Output the (x, y) coordinate of the center of the cell containing the given text.  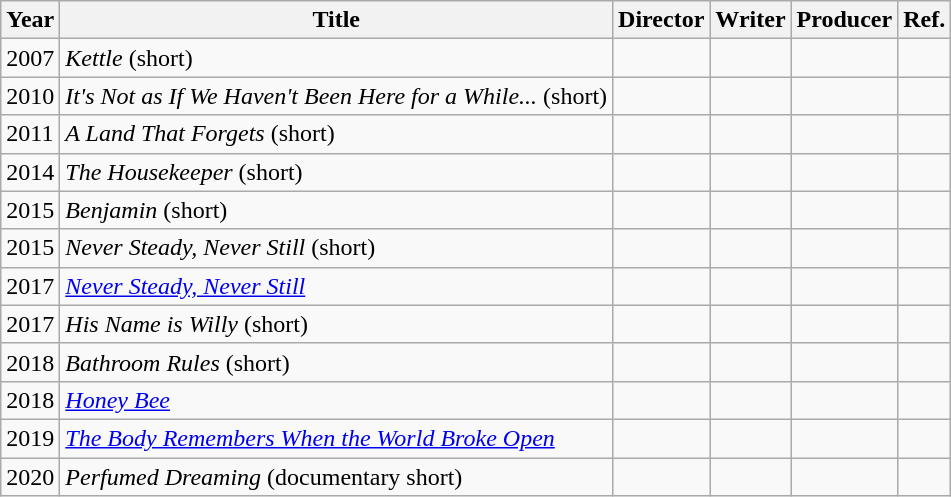
2019 (30, 438)
Year (30, 20)
2014 (30, 172)
A Land That Forgets (short) (336, 134)
It's Not as If We Haven't Been Here for a While... (short) (336, 96)
Title (336, 20)
2011 (30, 134)
The Housekeeper (short) (336, 172)
Benjamin (short) (336, 210)
Bathroom Rules (short) (336, 362)
The Body Remembers When the World Broke Open (336, 438)
Perfumed Dreaming (documentary short) (336, 477)
Never Steady, Never Still (336, 286)
Honey Bee (336, 400)
2010 (30, 96)
His Name is Willy (short) (336, 324)
Never Steady, Never Still (short) (336, 248)
Kettle (short) (336, 58)
Writer (750, 20)
Director (662, 20)
2007 (30, 58)
Ref. (924, 20)
2020 (30, 477)
Producer (844, 20)
